Return the (X, Y) coordinate for the center point of the cell that contains the specified text.  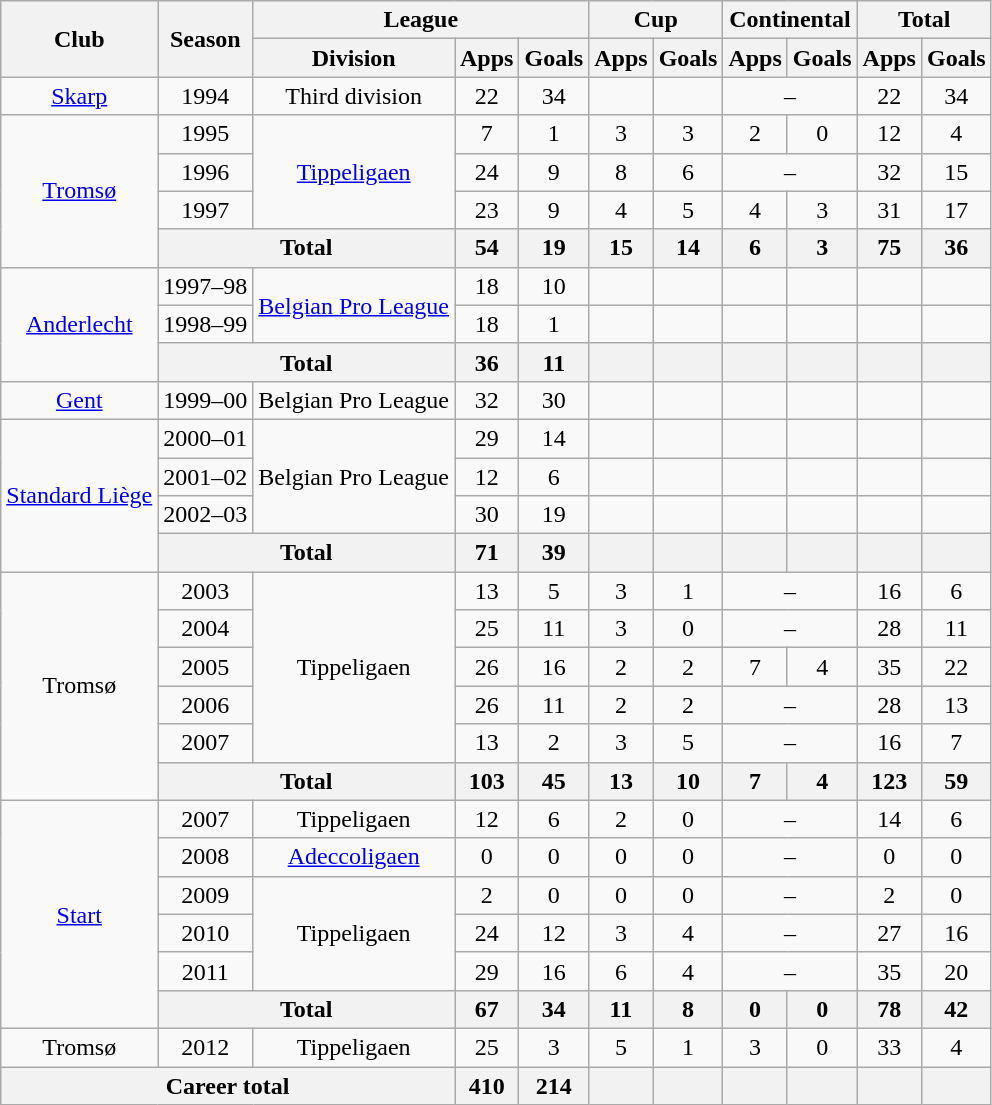
2006 (206, 705)
54 (486, 248)
2005 (206, 667)
Club (80, 39)
2011 (206, 971)
27 (889, 933)
Gent (80, 400)
39 (554, 553)
2010 (206, 933)
2000–01 (206, 438)
23 (486, 210)
Anderlecht (80, 324)
2008 (206, 857)
Adeccoligaen (354, 857)
Standard Liège (80, 495)
Career total (228, 1085)
Season (206, 39)
71 (486, 553)
League (421, 20)
214 (554, 1085)
1998–99 (206, 324)
45 (554, 781)
123 (889, 781)
33 (889, 1047)
1994 (206, 96)
1996 (206, 172)
2012 (206, 1047)
2004 (206, 629)
Start (80, 914)
103 (486, 781)
1999–00 (206, 400)
2009 (206, 895)
31 (889, 210)
Division (354, 58)
2003 (206, 591)
1997–98 (206, 286)
2001–02 (206, 477)
1997 (206, 210)
Continental (790, 20)
42 (956, 1009)
Cup (656, 20)
Third division (354, 96)
78 (889, 1009)
410 (486, 1085)
67 (486, 1009)
1995 (206, 134)
Skarp (80, 96)
20 (956, 971)
2002–03 (206, 515)
75 (889, 248)
59 (956, 781)
17 (956, 210)
